Extract the [X, Y] coordinate from the center of the cell holding the provided text.  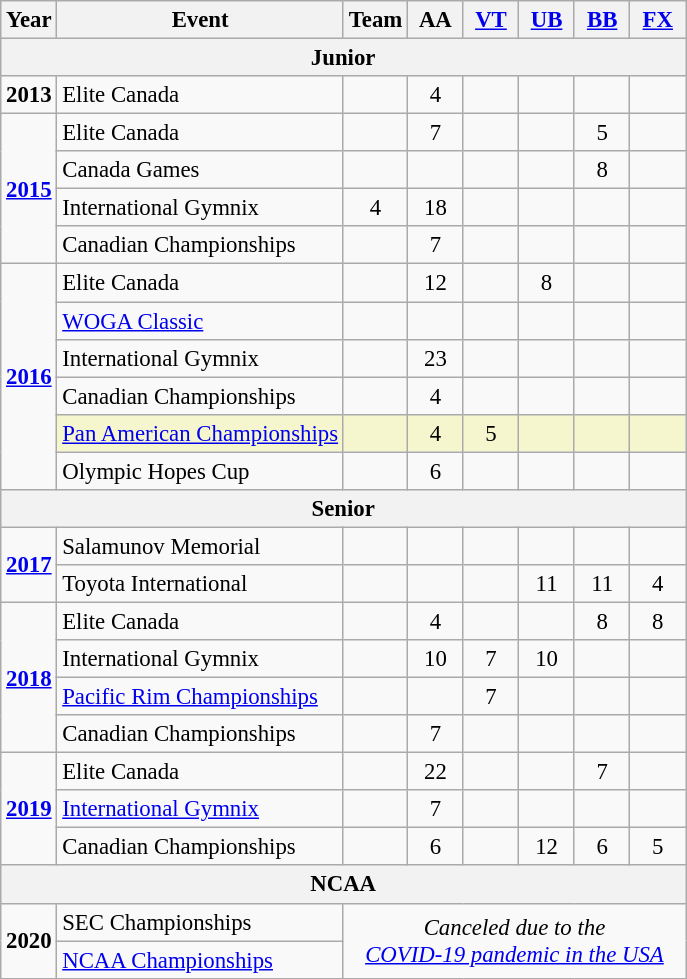
FX [658, 20]
2019 [29, 810]
SEC Championships [200, 922]
Team [375, 20]
Canceled due to theCOVID-19 pandemic in the USA [514, 940]
WOGA Classic [200, 321]
Canada Games [200, 170]
NCAA [344, 885]
VT [491, 20]
Year [29, 20]
2016 [29, 377]
Event [200, 20]
23 [436, 358]
AA [436, 20]
2020 [29, 940]
2017 [29, 564]
Toyota International [200, 584]
Pacific Rim Championships [200, 697]
Junior [344, 58]
NCAA Championships [200, 960]
Olympic Hopes Cup [200, 471]
BB [602, 20]
UB [547, 20]
Salamunov Memorial [200, 546]
Senior [344, 509]
2013 [29, 95]
2018 [29, 677]
18 [436, 208]
22 [436, 772]
2015 [29, 189]
Pan American Championships [200, 433]
